Provide the (X, Y) coordinate of the cell's center where the given text is located.  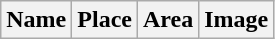
Image (236, 20)
Place (105, 20)
Area (168, 20)
Name (36, 20)
